From the cell containing the given text, extract its center point as [X, Y] coordinate. 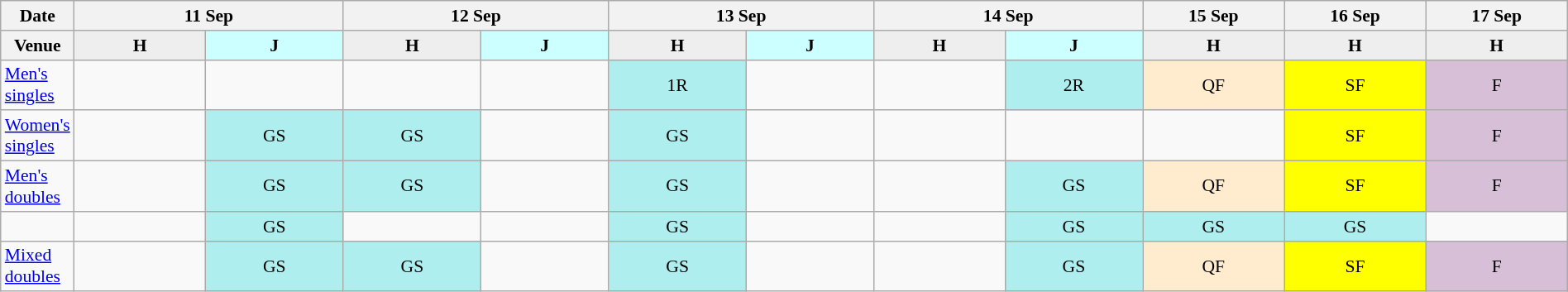
Mixed doubles [38, 266]
Men's singles [38, 84]
17 Sep [1497, 16]
12 Sep [476, 16]
15 Sep [1214, 16]
Men's doubles [38, 185]
Women's singles [38, 136]
Venue [38, 45]
Date [38, 16]
1R [678, 84]
16 Sep [1355, 16]
11 Sep [208, 16]
14 Sep [1009, 16]
13 Sep [741, 16]
2R [1073, 84]
